From the cell containing the given text, extract its center point as [x, y] coordinate. 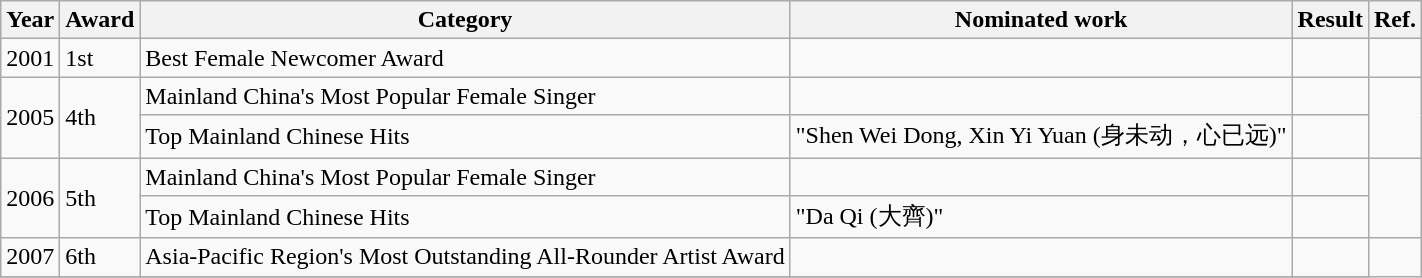
6th [100, 257]
Ref. [1394, 20]
Nominated work [1041, 20]
2006 [30, 198]
4th [100, 118]
Category [465, 20]
Result [1330, 20]
Best Female Newcomer Award [465, 58]
1st [100, 58]
2001 [30, 58]
2005 [30, 118]
Asia-Pacific Region's Most Outstanding All-Rounder Artist Award [465, 257]
Award [100, 20]
5th [100, 198]
"Shen Wei Dong, Xin Yi Yuan (身未动，心已远)" [1041, 136]
2007 [30, 257]
"Da Qi (大齊)" [1041, 218]
Year [30, 20]
